Extract the [X, Y] coordinate from the center of the cell holding the provided text.  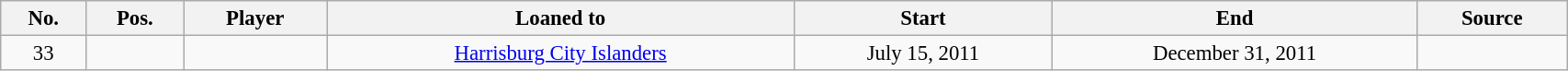
December 31, 2011 [1235, 53]
Start [923, 18]
Source [1492, 18]
Player [255, 18]
33 [44, 53]
End [1235, 18]
Harrisburg City Islanders [560, 53]
Loaned to [560, 18]
July 15, 2011 [923, 53]
No. [44, 18]
Pos. [135, 18]
